Return (x, y) of the center of cell containing provided text 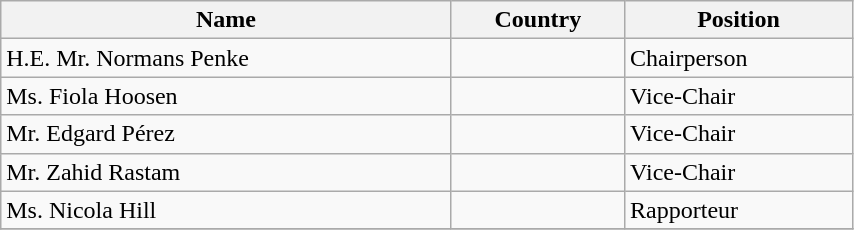
Mr. Edgard Pérez (226, 134)
Name (226, 20)
Chairperson (739, 58)
H.E. Mr. Normans Penke (226, 58)
Country (538, 20)
Mr. Zahid Rastam (226, 172)
Position (739, 20)
Ms. Nicola Hill (226, 210)
Ms. Fiola Hoosen (226, 96)
Rapporteur (739, 210)
